From the cell containing the given text, extract its center point as [x, y] coordinate. 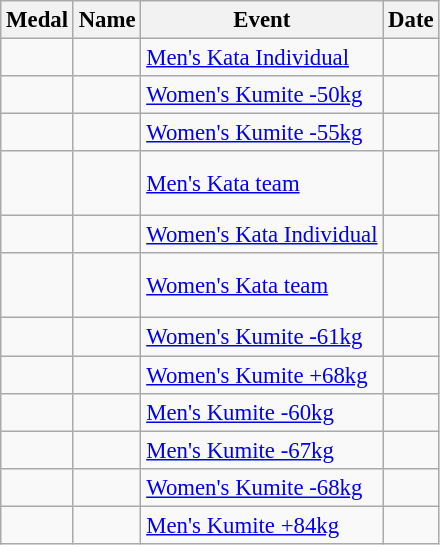
Women's Kumite -61kg [262, 337]
Men's Kumite +84kg [262, 525]
Women's Kumite -55kg [262, 133]
Women's Kata team [262, 286]
Women's Kumite -68kg [262, 487]
Event [262, 20]
Men's Kumite -67kg [262, 450]
Men's Kumite -60kg [262, 412]
Women's Kumite +68kg [262, 375]
Medal [38, 20]
Date [411, 20]
Men's Kata team [262, 184]
Women's Kumite -50kg [262, 95]
Name [107, 20]
Women's Kata Individual [262, 235]
Men's Kata Individual [262, 58]
